Identify which cell holds the provided text, then report its (X, Y) central coordinate. 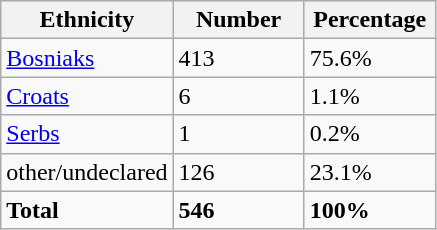
126 (238, 172)
0.2% (370, 134)
75.6% (370, 58)
1.1% (370, 96)
Percentage (370, 20)
Total (87, 210)
Ethnicity (87, 20)
546 (238, 210)
1 (238, 134)
23.1% (370, 172)
Bosniaks (87, 58)
other/undeclared (87, 172)
100% (370, 210)
Croats (87, 96)
6 (238, 96)
Serbs (87, 134)
413 (238, 58)
Number (238, 20)
